Return (x, y) of the center of cell containing provided text 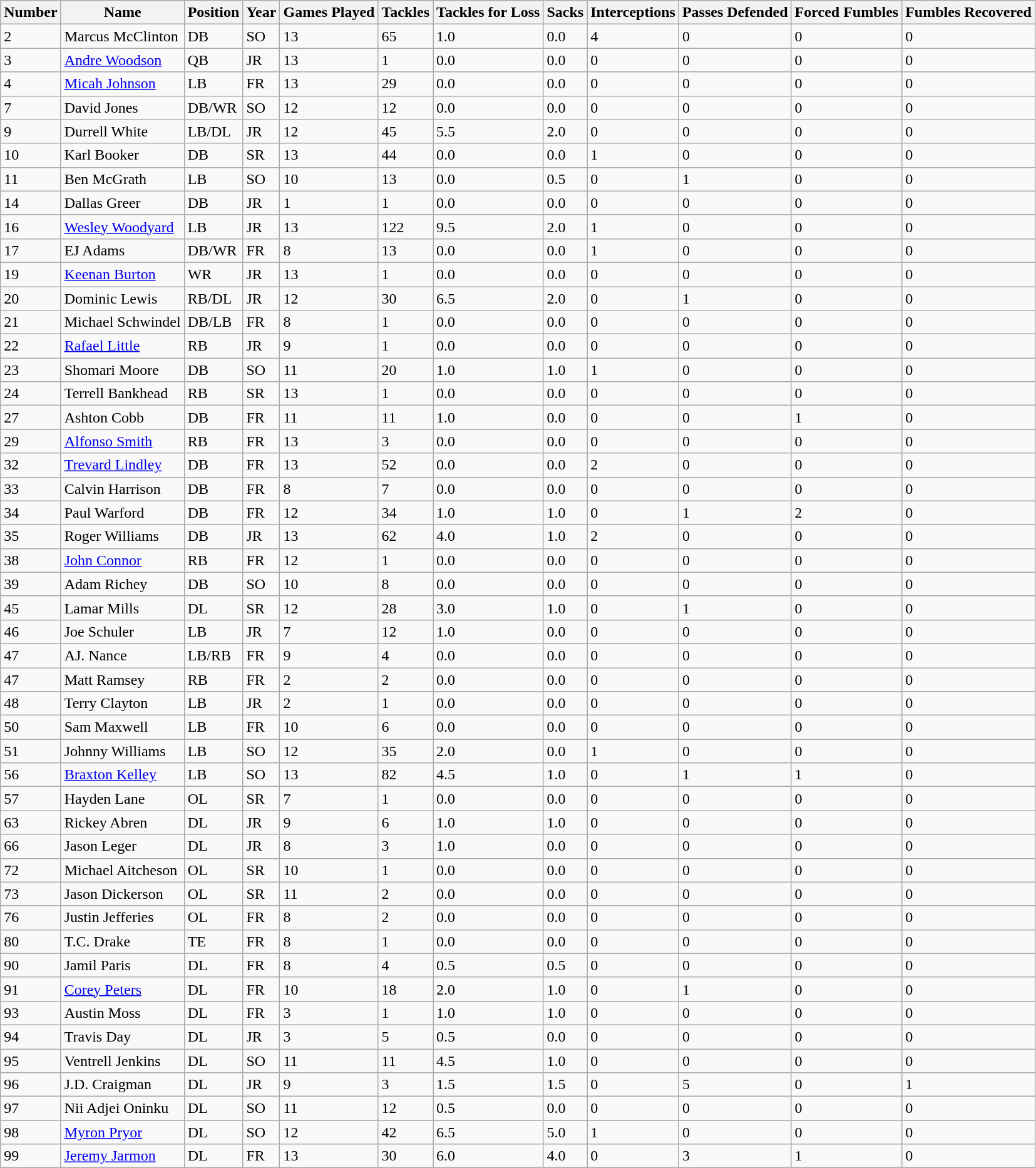
WR (213, 274)
Alfonso Smith (123, 441)
Keenan Burton (123, 274)
97 (31, 1109)
27 (31, 418)
5.5 (488, 131)
Wesley Woodyard (123, 227)
32 (31, 465)
14 (31, 203)
94 (31, 1037)
Braxton Kelley (123, 775)
33 (31, 489)
Interceptions (633, 13)
65 (406, 36)
42 (406, 1132)
Passes Defended (735, 13)
DB/LB (213, 322)
Forced Fumbles (846, 13)
Matt Ramsey (123, 679)
Joe Schuler (123, 632)
Ashton Cobb (123, 418)
63 (31, 822)
Number (31, 13)
17 (31, 250)
Terrell Bankhead (123, 394)
LB/RB (213, 655)
Calvin Harrison (123, 489)
16 (31, 227)
LB/DL (213, 131)
Jason Leger (123, 846)
EJ Adams (123, 250)
AJ. Nance (123, 655)
Travis Day (123, 1037)
52 (406, 465)
Jamil Paris (123, 965)
44 (406, 155)
Terry Clayton (123, 704)
3.0 (488, 608)
Adam Richey (123, 584)
72 (31, 870)
122 (406, 227)
Marcus McClinton (123, 36)
David Jones (123, 108)
Ben McGrath (123, 179)
76 (31, 918)
Michael Aitcheson (123, 870)
Austin Moss (123, 1013)
Durrell White (123, 131)
Dominic Lewis (123, 299)
Karl Booker (123, 155)
Jason Dickerson (123, 894)
Sacks (565, 13)
22 (31, 346)
Games Played (329, 13)
Myron Pryor (123, 1132)
TE (213, 941)
Hayden Lane (123, 799)
80 (31, 941)
Johnny Williams (123, 751)
Tackles for Loss (488, 13)
Year (262, 13)
23 (31, 370)
6.0 (488, 1156)
57 (31, 799)
5.0 (565, 1132)
48 (31, 704)
Paul Warford (123, 513)
Rafael Little (123, 346)
John Connor (123, 560)
39 (31, 584)
Trevard Lindley (123, 465)
Tackles (406, 13)
Rickey Abren (123, 822)
Shomari Moore (123, 370)
Corey Peters (123, 989)
Position (213, 13)
93 (31, 1013)
62 (406, 536)
90 (31, 965)
95 (31, 1061)
46 (31, 632)
28 (406, 608)
91 (31, 989)
38 (31, 560)
21 (31, 322)
Fumbles Recovered (969, 13)
66 (31, 846)
Sam Maxwell (123, 727)
82 (406, 775)
T.C. Drake (123, 941)
99 (31, 1156)
9.5 (488, 227)
Ventrell Jenkins (123, 1061)
Lamar Mills (123, 608)
Jeremy Jarmon (123, 1156)
Nii Adjei Oninku (123, 1109)
Andre Woodson (123, 60)
18 (406, 989)
19 (31, 274)
Name (123, 13)
Micah Johnson (123, 84)
RB/DL (213, 299)
50 (31, 727)
96 (31, 1085)
51 (31, 751)
J.D. Craigman (123, 1085)
Roger Williams (123, 536)
Michael Schwindel (123, 322)
24 (31, 394)
Justin Jefferies (123, 918)
73 (31, 894)
56 (31, 775)
QB (213, 60)
98 (31, 1132)
Dallas Greer (123, 203)
